Search for the cell housing the specified text and yield its (x, y) center coordinate. 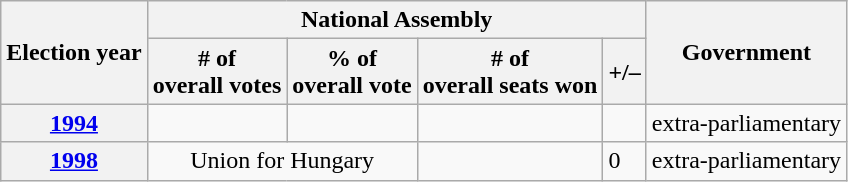
Election year (74, 52)
# ofoverall seats won (510, 72)
% ofoverall vote (352, 72)
# ofoverall votes (217, 72)
Government (746, 52)
National Assembly (396, 20)
Union for Hungary (282, 161)
1998 (74, 161)
1994 (74, 123)
0 (624, 161)
+/– (624, 72)
